Search for the cell housing the specified text and yield its [x, y] center coordinate. 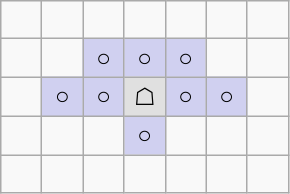
☖ [144, 97]
